Scan for the cell matching the given text and deliver its (x, y) coordinate at center. 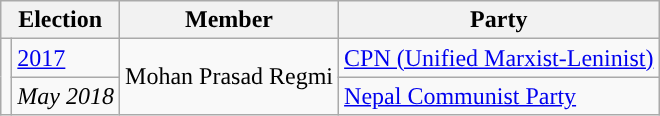
CPN (Unified Marxist-Leninist) (499, 58)
Nepal Communist Party (499, 96)
Member (230, 20)
Party (499, 20)
Mohan Prasad Regmi (230, 77)
Election (60, 20)
2017 (66, 58)
May 2018 (66, 96)
